Identify which cell holds the provided text, then report its [X, Y] central coordinate. 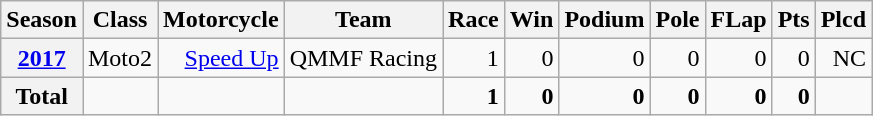
Total [42, 96]
Speed Up [222, 58]
Podium [604, 20]
Team [363, 20]
NC [843, 58]
Class [120, 20]
QMMF Racing [363, 58]
Season [42, 20]
Pts [794, 20]
Win [532, 20]
Plcd [843, 20]
2017 [42, 58]
Moto2 [120, 58]
FLap [738, 20]
Motorcycle [222, 20]
Pole [678, 20]
Race [474, 20]
